Pinpoint the cell where the given text exists, returning its [X, Y] midpoint coordinate. 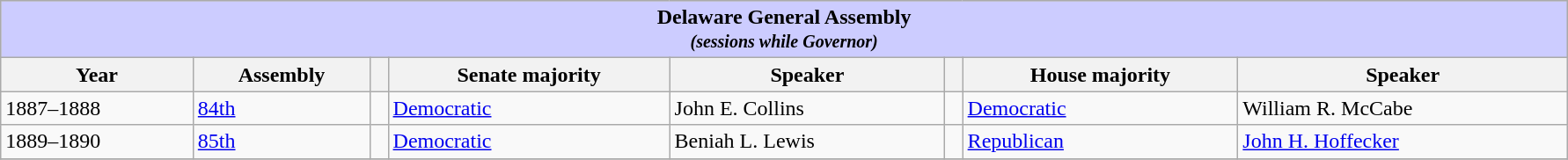
William R. McCabe [1403, 108]
Assembly [282, 75]
85th [282, 142]
Republican [1100, 142]
John E. Collins [808, 108]
Senate majority [529, 75]
Beniah L. Lewis [808, 142]
Year [97, 75]
84th [282, 108]
Delaware General Assembly (sessions while Governor) [785, 30]
1889–1890 [97, 142]
House majority [1100, 75]
John H. Hoffecker [1403, 142]
1887–1888 [97, 108]
